Detect which cell encompasses the target text, then output its (X, Y) center coordinate. 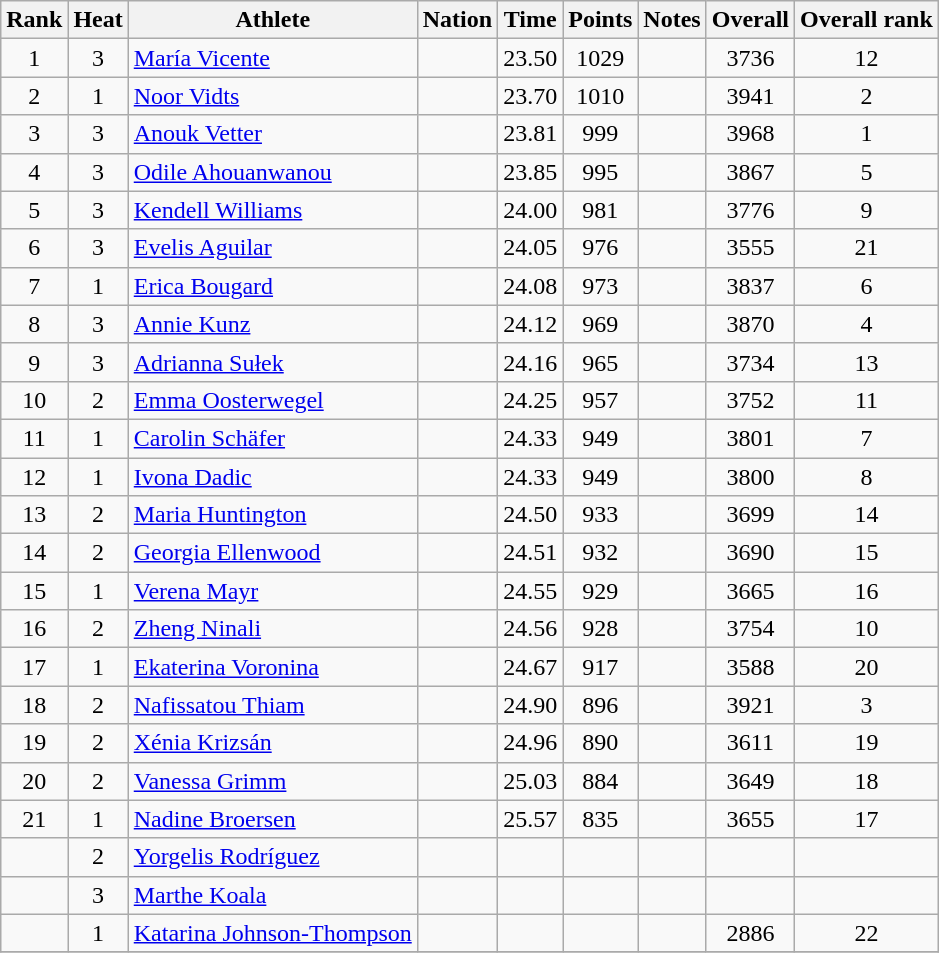
Annie Kunz (272, 324)
3734 (750, 362)
3665 (750, 591)
999 (600, 134)
Adrianna Sułek (272, 362)
24.67 (530, 667)
Yorgelis Rodríguez (272, 857)
24.25 (530, 400)
23.85 (530, 172)
3837 (750, 286)
3655 (750, 819)
976 (600, 248)
Time (530, 20)
3800 (750, 477)
Evelis Aguilar (272, 248)
Rank (34, 20)
Xénia Krizsán (272, 743)
24.12 (530, 324)
3555 (750, 248)
23.70 (530, 96)
969 (600, 324)
24.56 (530, 629)
Points (600, 20)
23.81 (530, 134)
Katarina Johnson-Thompson (272, 933)
Zheng Ninali (272, 629)
917 (600, 667)
24.08 (530, 286)
Vanessa Grimm (272, 781)
Georgia Ellenwood (272, 553)
24.05 (530, 248)
957 (600, 400)
24.00 (530, 210)
973 (600, 286)
Ekaterina Voronina (272, 667)
24.16 (530, 362)
Overall (750, 20)
3776 (750, 210)
Verena Mayr (272, 591)
Overall rank (867, 20)
3752 (750, 400)
932 (600, 553)
965 (600, 362)
Marthe Koala (272, 895)
981 (600, 210)
890 (600, 743)
Erica Bougard (272, 286)
3736 (750, 58)
24.50 (530, 515)
3690 (750, 553)
Emma Oosterwegel (272, 400)
3754 (750, 629)
24.96 (530, 743)
Notes (672, 20)
25.57 (530, 819)
929 (600, 591)
896 (600, 705)
Kendell Williams (272, 210)
1029 (600, 58)
3870 (750, 324)
3921 (750, 705)
Nadine Broersen (272, 819)
933 (600, 515)
Athlete (272, 20)
3649 (750, 781)
Nafissatou Thiam (272, 705)
Odile Ahouanwanou (272, 172)
884 (600, 781)
23.50 (530, 58)
2886 (750, 933)
3801 (750, 438)
3867 (750, 172)
3968 (750, 134)
25.03 (530, 781)
24.51 (530, 553)
995 (600, 172)
22 (867, 933)
Anouk Vetter (272, 134)
Nation (457, 20)
3611 (750, 743)
Heat (98, 20)
3588 (750, 667)
Maria Huntington (272, 515)
Ivona Dadic (272, 477)
María Vicente (272, 58)
Noor Vidts (272, 96)
835 (600, 819)
Carolin Schäfer (272, 438)
24.55 (530, 591)
1010 (600, 96)
3941 (750, 96)
3699 (750, 515)
928 (600, 629)
24.90 (530, 705)
